Return the [x, y] coordinate for the center point of the cell that contains the specified text.  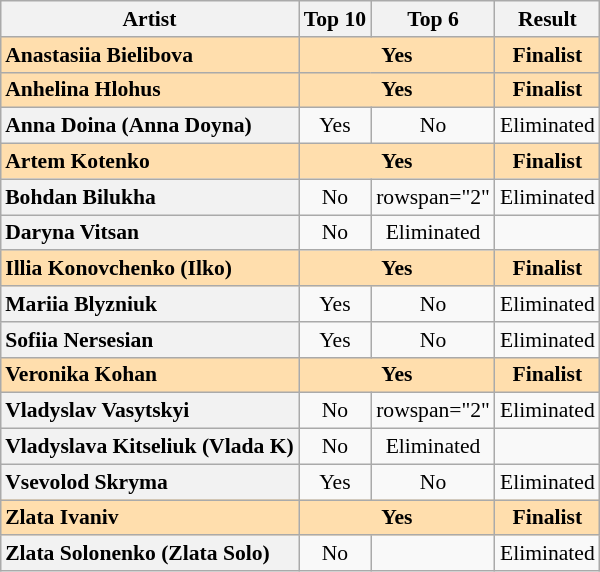
Zlata Solonenko (Zlata Solo) [150, 554]
Top 6 [433, 19]
Veronika Kohan [150, 375]
Anastasiia Bielibova [150, 55]
Sofiia Nersesian [150, 340]
Top 10 [335, 19]
Daryna Vitsan [150, 233]
Anhelina Hlohus [150, 90]
Anna Doina (Anna Doyna) [150, 126]
Mariia Blyzniuk [150, 304]
Vsevolod Skryma [150, 482]
Result [548, 19]
Illia Konovchenko (Ilko) [150, 269]
Vladyslav Vasytskyi [150, 411]
Artem Kotenko [150, 162]
Artist [150, 19]
Vladyslava Kitseliuk (Vlada K) [150, 447]
Bohdan Bilukha [150, 197]
Zlata Ivaniv [150, 518]
